Extract the [x, y] coordinate from the center of the cell holding the provided text.  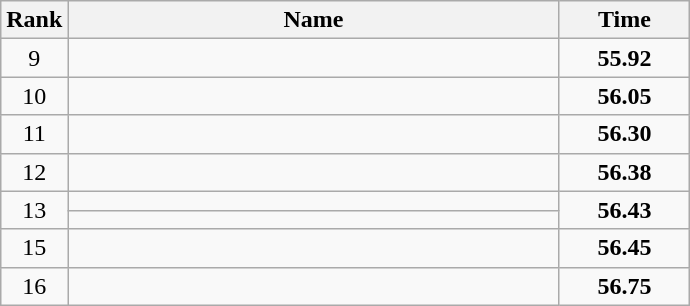
13 [34, 210]
55.92 [624, 58]
10 [34, 96]
56.05 [624, 96]
56.38 [624, 172]
Time [624, 20]
12 [34, 172]
56.45 [624, 248]
16 [34, 286]
11 [34, 134]
Name [314, 20]
15 [34, 248]
56.30 [624, 134]
56.75 [624, 286]
Rank [34, 20]
9 [34, 58]
56.43 [624, 210]
